Locate the cell with the specified text and output its [x, y] center coordinate. 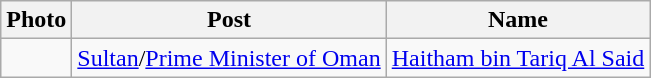
Haitham bin Tariq Al Said [518, 58]
Post [229, 20]
Photo [36, 20]
Sultan/Prime Minister of Oman [229, 58]
Name [518, 20]
